Scan for the cell matching the given text and deliver its [x, y] coordinate at center. 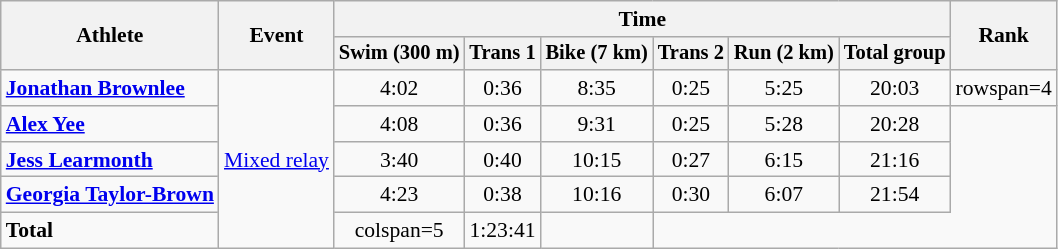
3:40 [399, 160]
Swim (300 m) [399, 54]
rowspan=4 [1004, 88]
4:08 [399, 124]
21:16 [895, 160]
0:30 [691, 195]
0:38 [502, 195]
Run (2 km) [784, 54]
20:28 [895, 124]
Total [110, 231]
Rank [1004, 36]
Trans 1 [502, 54]
4:02 [399, 88]
colspan=5 [399, 231]
Trans 2 [691, 54]
Alex Yee [110, 124]
9:31 [597, 124]
Jonathan Brownlee [110, 88]
Jess Learmonth [110, 160]
Athlete [110, 36]
5:28 [784, 124]
0:27 [691, 160]
10:15 [597, 160]
5:25 [784, 88]
Bike (7 km) [597, 54]
Time [642, 19]
21:54 [895, 195]
4:23 [399, 195]
Georgia Taylor-Brown [110, 195]
Total group [895, 54]
6:15 [784, 160]
6:07 [784, 195]
Event [276, 36]
1:23:41 [502, 231]
8:35 [597, 88]
0:40 [502, 160]
10:16 [597, 195]
20:03 [895, 88]
Mixed relay [276, 159]
